Locate the cell with the specified text and output its (X, Y) center coordinate. 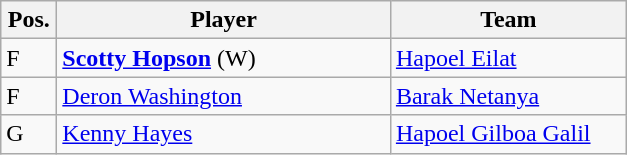
Pos. (29, 20)
Deron Washington (224, 96)
Team (508, 20)
Hapoel Eilat (508, 58)
Kenny Hayes (224, 134)
Hapoel Gilboa Galil (508, 134)
Player (224, 20)
Barak Netanya (508, 96)
Scotty Hopson (W) (224, 58)
G (29, 134)
